Return (x, y) of the center of cell containing provided text 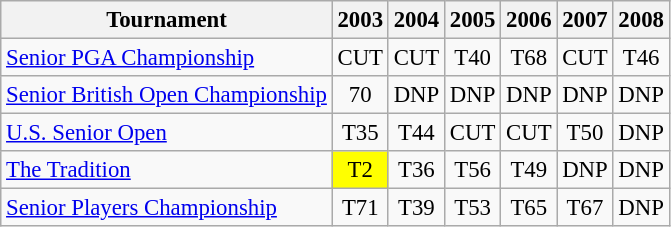
T49 (529, 170)
2008 (641, 20)
Tournament (166, 20)
T56 (473, 170)
T46 (641, 58)
T65 (529, 208)
T71 (360, 208)
T39 (416, 208)
The Tradition (166, 170)
2005 (473, 20)
Senior Players Championship (166, 208)
2004 (416, 20)
2006 (529, 20)
Senior PGA Championship (166, 58)
T35 (360, 133)
T36 (416, 170)
T40 (473, 58)
T44 (416, 133)
T2 (360, 170)
U.S. Senior Open (166, 133)
2003 (360, 20)
2007 (585, 20)
T50 (585, 133)
T68 (529, 58)
Senior British Open Championship (166, 95)
T67 (585, 208)
T53 (473, 208)
70 (360, 95)
